Detect which cell encompasses the target text, then output its (x, y) center coordinate. 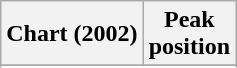
Peakposition (189, 34)
Chart (2002) (72, 34)
